Detect which cell encompasses the target text, then output its (x, y) center coordinate. 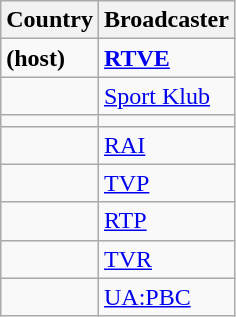
RTVE (166, 58)
RTP (166, 221)
TVP (166, 183)
(host) (50, 58)
Broadcaster (166, 20)
RAI (166, 145)
Country (50, 20)
Sport Klub (166, 96)
UA:PBC (166, 297)
TVR (166, 259)
